Extract the [x, y] coordinate from the center of the cell holding the provided text.  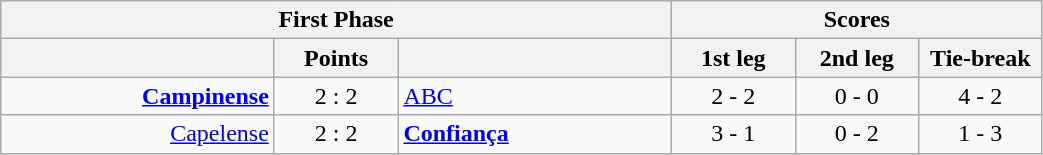
First Phase [336, 20]
Campinense [138, 96]
0 - 2 [857, 134]
0 - 0 [857, 96]
Points [336, 58]
1 - 3 [981, 134]
Confiança [535, 134]
Capelense [138, 134]
2 - 2 [733, 96]
4 - 2 [981, 96]
Tie-break [981, 58]
1st leg [733, 58]
ABC [535, 96]
Scores [856, 20]
2nd leg [857, 58]
3 - 1 [733, 134]
